Return (x, y) of the center of cell containing provided text 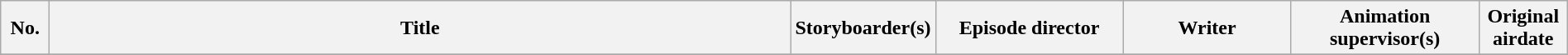
Title (420, 28)
Storyboarder(s) (863, 28)
Original airdate (1523, 28)
Episode director (1029, 28)
Animation supervisor(s) (1384, 28)
Writer (1207, 28)
No. (25, 28)
